Locate the cell with the specified text and output its [X, Y] center coordinate. 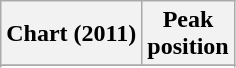
Chart (2011) [72, 34]
Peakposition [188, 34]
